From the cell containing the given text, extract its center point as [X, Y] coordinate. 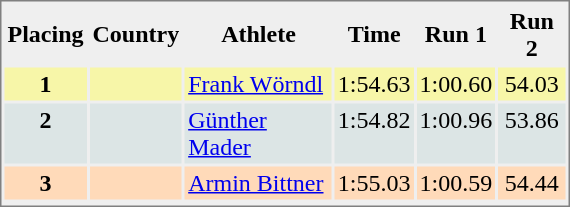
3 [45, 182]
2 [45, 134]
1:54.82 [374, 134]
1:00.60 [456, 84]
Run 1 [456, 34]
1:55.03 [374, 182]
Placing [45, 34]
1:00.59 [456, 182]
53.86 [532, 134]
Frank Wörndl [258, 84]
54.44 [532, 182]
Athlete [258, 34]
Country [136, 34]
1:54.63 [374, 84]
Günther Mader [258, 134]
54.03 [532, 84]
Time [374, 34]
Run 2 [532, 34]
Armin Bittner [258, 182]
1:00.96 [456, 134]
1 [45, 84]
